From the cell containing the given text, extract its center point as [x, y] coordinate. 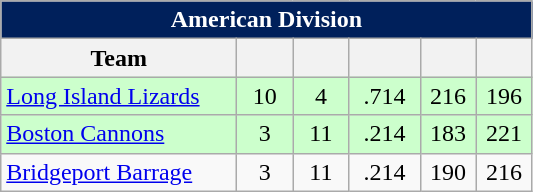
.714 [384, 96]
Bridgeport Barrage [119, 172]
Boston Cannons [119, 134]
10 [265, 96]
221 [504, 134]
183 [448, 134]
American Division [266, 20]
196 [504, 96]
Team [119, 58]
190 [448, 172]
4 [321, 96]
Long Island Lizards [119, 96]
